Provide the (x, y) coordinate of the cell's center where the given text is located.  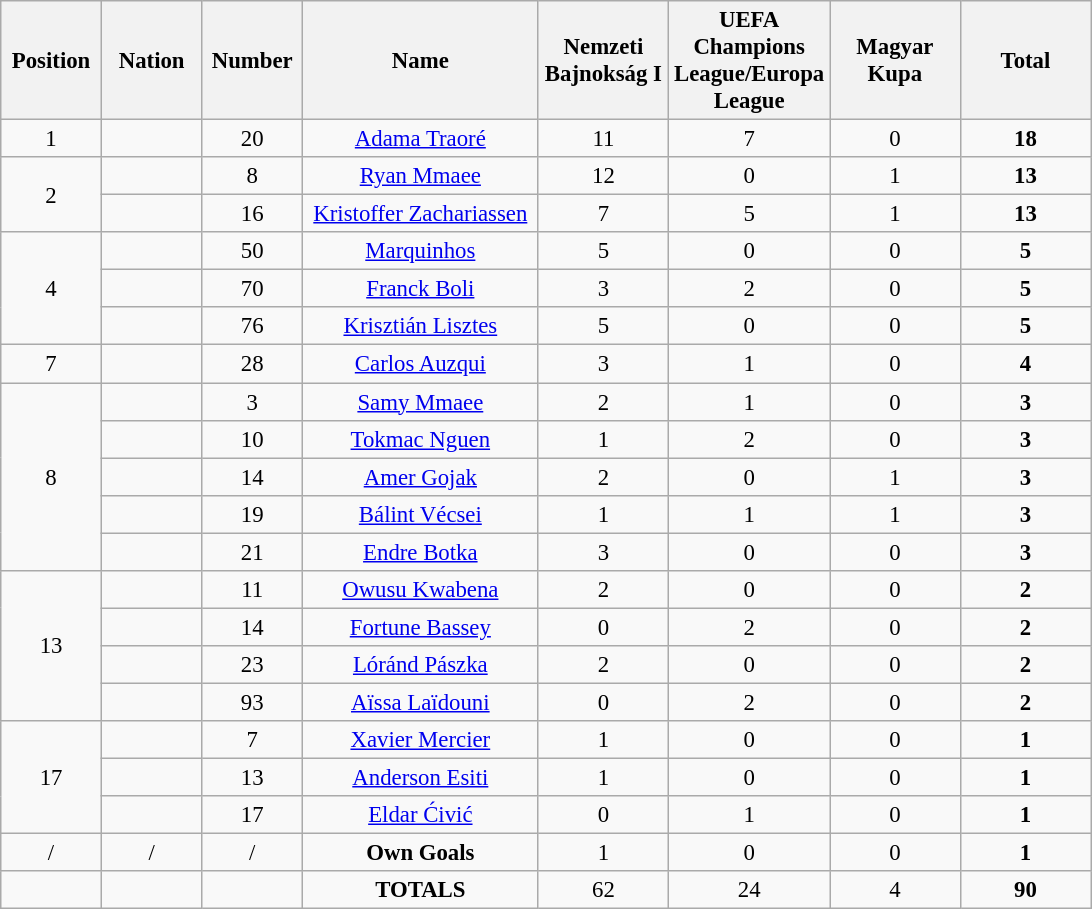
Owusu Kwabena (421, 590)
Nation (152, 60)
UEFA Champions League/Europa League (750, 60)
Endre Botka (421, 552)
70 (252, 289)
Ryan Mmaee (421, 176)
Own Goals (421, 853)
Total (1026, 60)
Kristoffer Zachariassen (421, 214)
93 (252, 702)
Number (252, 60)
TOTALS (421, 890)
23 (252, 665)
19 (252, 514)
Krisztián Lisztes (421, 327)
Fortune Bassey (421, 627)
Position (52, 60)
12 (604, 176)
Lóránd Pászka (421, 665)
90 (1026, 890)
Eldar Ćivić (421, 815)
Magyar Kupa (896, 60)
Tokmac Nguen (421, 439)
Adama Traoré (421, 139)
50 (252, 251)
Nemzeti Bajnokság I (604, 60)
Carlos Auzqui (421, 364)
62 (604, 890)
18 (1026, 139)
Xavier Mercier (421, 740)
Marquinhos (421, 251)
Franck Boli (421, 289)
Amer Gojak (421, 477)
10 (252, 439)
Anderson Esiti (421, 778)
Bálint Vécsei (421, 514)
20 (252, 139)
76 (252, 327)
Name (421, 60)
Aïssa Laïdouni (421, 702)
16 (252, 214)
24 (750, 890)
Samy Mmaee (421, 402)
21 (252, 552)
28 (252, 364)
